Find where the given text appears and provide that cell's center as [X, Y] coordinate. 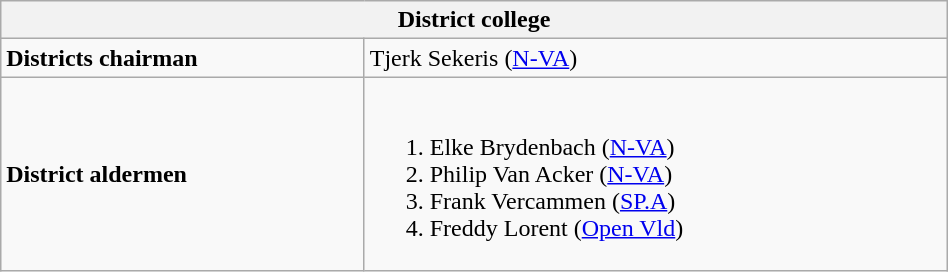
District college [474, 20]
Districts chairman [182, 58]
District aldermen [182, 174]
Tjerk Sekeris (N-VA) [656, 58]
Elke Brydenbach (N-VA)Philip Van Acker (N-VA)Frank Vercammen (SP.A)Freddy Lorent (Open Vld) [656, 174]
